Determine the [X, Y] coordinate at the center of the cell enclosing the given text.  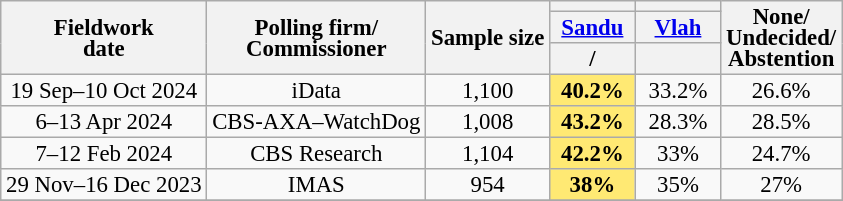
Vlah [678, 28]
33.2% [678, 91]
iData [316, 91]
42.2% [593, 154]
28.3% [678, 122]
/ [593, 59]
CBS-AXA–WatchDog [316, 122]
1,100 [488, 91]
6–13 Apr 2024 [104, 122]
Sandu [593, 28]
28.5% [782, 122]
CBS Research [316, 154]
None/Undecided/Abstention [782, 38]
1,104 [488, 154]
19 Sep–10 Oct 2024 [104, 91]
24.7% [782, 154]
Polling firm/Commissioner [316, 38]
Fieldworkdate [104, 38]
Sample size [488, 38]
26.6% [782, 91]
40.2% [593, 91]
1,008 [488, 122]
33% [678, 154]
7–12 Feb 2024 [104, 154]
43.2% [593, 122]
